Extract the (X, Y) coordinate from the center of the cell holding the provided text.  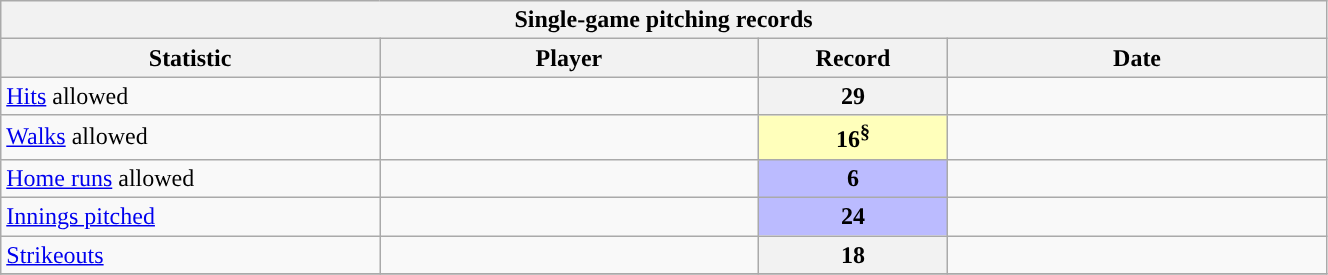
Strikeouts (190, 255)
24 (852, 217)
Single-game pitching records (664, 20)
Record (852, 58)
16§ (852, 138)
29 (852, 96)
Date (1138, 58)
Innings pitched (190, 217)
Hits allowed (190, 96)
Player (570, 58)
6 (852, 178)
Statistic (190, 58)
18 (852, 255)
Home runs allowed (190, 178)
Walks allowed (190, 138)
